Scan for the cell matching the given text and deliver its (X, Y) coordinate at center. 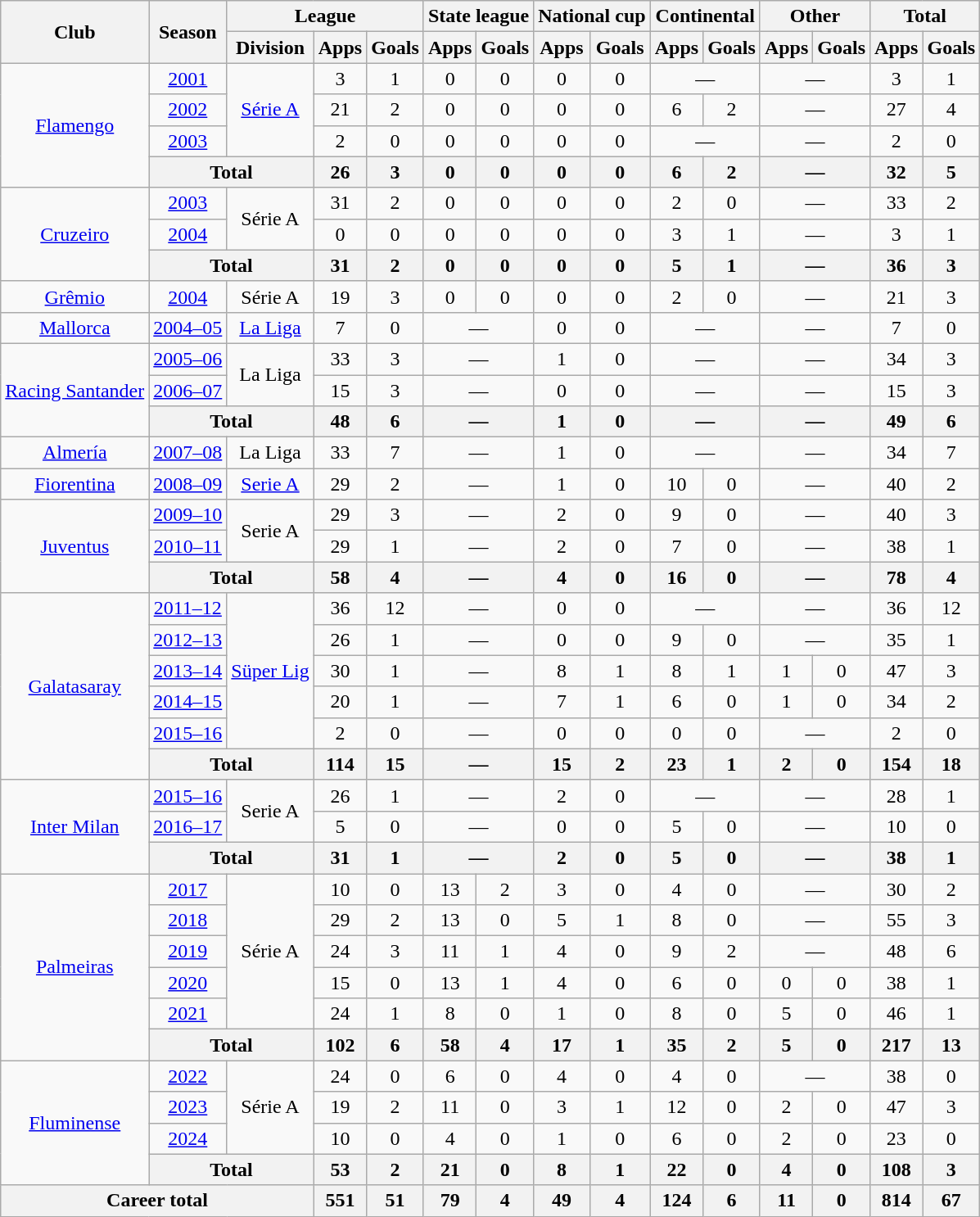
Career total (157, 1201)
Palmeiras (75, 966)
551 (340, 1201)
Mallorca (75, 328)
Racing Santander (75, 390)
2005–06 (188, 359)
2006–07 (188, 391)
67 (951, 1201)
Almería (75, 453)
2022 (188, 1076)
2020 (188, 983)
Fiorentina (75, 484)
2001 (188, 79)
108 (896, 1169)
18 (951, 764)
102 (340, 1045)
Juventus (75, 546)
2019 (188, 952)
2012–13 (188, 640)
2004–05 (188, 328)
16 (676, 577)
32 (896, 172)
2010–11 (188, 546)
Süper Lig (270, 671)
2007–08 (188, 453)
Continental (705, 16)
Galatasaray (75, 686)
Season (188, 32)
28 (896, 795)
2017 (188, 889)
27 (896, 110)
2008–09 (188, 484)
2018 (188, 921)
Other (815, 16)
114 (340, 764)
17 (562, 1045)
2021 (188, 1014)
Division (270, 48)
Flamengo (75, 125)
2016–17 (188, 826)
League (326, 16)
2009–10 (188, 515)
78 (896, 577)
National cup (592, 16)
2011–12 (188, 608)
2024 (188, 1138)
217 (896, 1045)
2013–14 (188, 671)
814 (896, 1201)
2014–15 (188, 702)
55 (896, 921)
154 (896, 764)
Fluminense (75, 1123)
Inter Milan (75, 826)
State league (478, 16)
22 (676, 1169)
2002 (188, 110)
79 (449, 1201)
Club (75, 32)
Cruzeiro (75, 234)
51 (395, 1201)
124 (676, 1201)
2023 (188, 1107)
Grêmio (75, 296)
20 (340, 702)
53 (340, 1169)
46 (896, 1014)
